Find where the given text appears and provide that cell's center as (X, Y) coordinate. 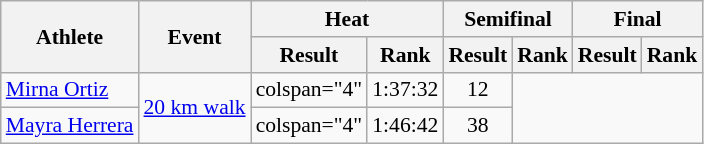
Semifinal (508, 19)
Mayra Herrera (70, 126)
1:37:32 (405, 90)
20 km walk (195, 108)
12 (478, 90)
Final (638, 19)
Event (195, 36)
1:46:42 (405, 126)
Mirna Ortiz (70, 90)
Athlete (70, 36)
38 (478, 126)
Heat (348, 19)
